Output the [X, Y] coordinate of the center of the cell containing the given text.  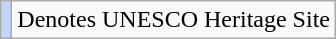
Denotes UNESCO Heritage Site [174, 20]
